Return the (x, y) coordinate for the center point of the cell that contains the specified text.  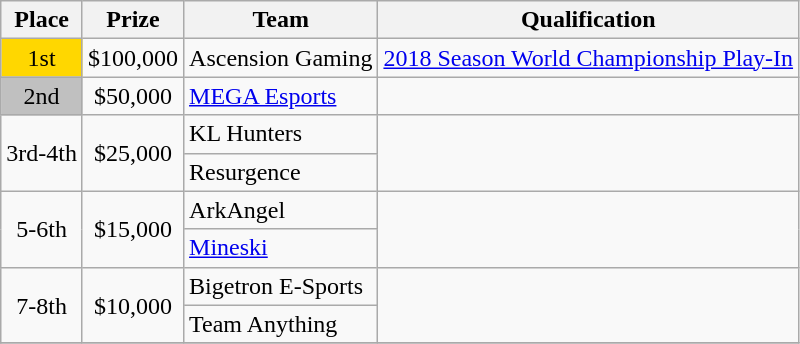
1st (42, 58)
KL Hunters (281, 134)
2018 Season World Championship Play-In (588, 58)
$10,000 (132, 305)
Resurgence (281, 172)
7-8th (42, 305)
Ascension Gaming (281, 58)
$50,000 (132, 96)
Qualification (588, 20)
3rd-4th (42, 153)
MEGA Esports (281, 96)
Prize (132, 20)
$100,000 (132, 58)
5-6th (42, 229)
Team (281, 20)
$15,000 (132, 229)
Mineski (281, 248)
ArkAngel (281, 210)
2nd (42, 96)
$25,000 (132, 153)
Team Anything (281, 324)
Place (42, 20)
Bigetron E-Sports (281, 286)
